Scan for the cell matching the given text and deliver its (X, Y) coordinate at center. 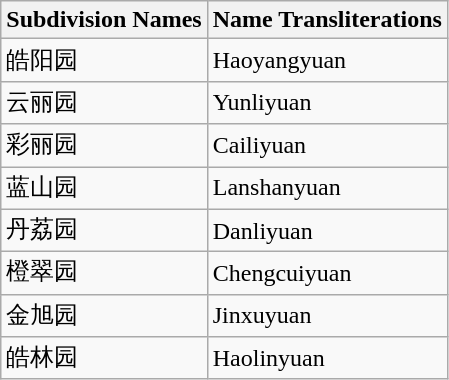
云丽园 (104, 102)
Yunliyuan (327, 102)
Haolinyuan (327, 358)
皓阳园 (104, 60)
Name Transliterations (327, 20)
Haoyangyuan (327, 60)
金旭园 (104, 316)
彩丽园 (104, 146)
Subdivision Names (104, 20)
丹荔园 (104, 230)
蓝山园 (104, 188)
Jinxuyuan (327, 316)
皓林园 (104, 358)
Danliyuan (327, 230)
Cailiyuan (327, 146)
Chengcuiyuan (327, 274)
Lanshanyuan (327, 188)
橙翠园 (104, 274)
